Capture the cell that displays the provided text and extract its (x, y) central coordinate. 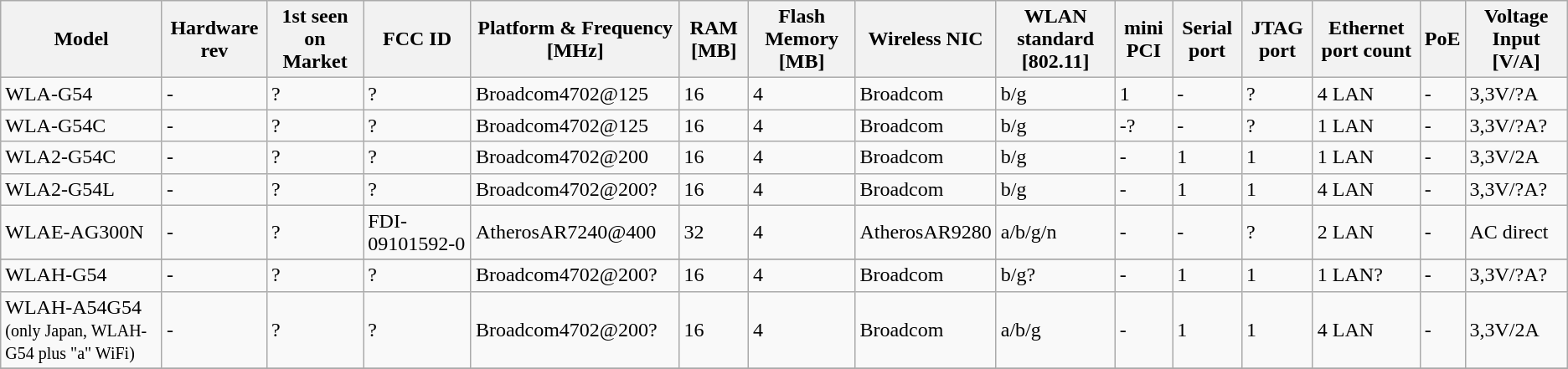
WLAE-AG300N (82, 233)
mini PCI (1144, 39)
Wireless NIC (926, 39)
PoE (1442, 39)
AtherosAR9280 (926, 233)
Flash Memory [MB] (801, 39)
WLA-G54 (82, 94)
3,3V/?A (1516, 94)
WLA2-G54C (82, 157)
2 LAN (1366, 233)
WLA2-G54L (82, 189)
WLA-G54C (82, 126)
Serial port (1208, 39)
Hardware rev (214, 39)
1st seen on Market (315, 39)
-? (1144, 126)
FCC ID (417, 39)
Model (82, 39)
Ethernet port count (1366, 39)
JTAG port (1277, 39)
1 LAN? (1366, 275)
AtherosAR7240@400 (575, 233)
Voltage Input [V/A] (1516, 39)
AC direct (1516, 233)
Platform & Frequency [MHz] (575, 39)
a/b/g/n (1055, 233)
b/g? (1055, 275)
a/b/g (1055, 330)
WLAH-G54 (82, 275)
FDI-09101592-0 (417, 233)
WLAH-A54G54 (only Japan, WLAH-G54 plus "a" WiFi) (82, 330)
RAM [MB] (714, 39)
Broadcom4702@200 (575, 157)
WLAN standard [802.11] (1055, 39)
32 (714, 233)
